Scan for the cell matching the given text and deliver its [x, y] coordinate at center. 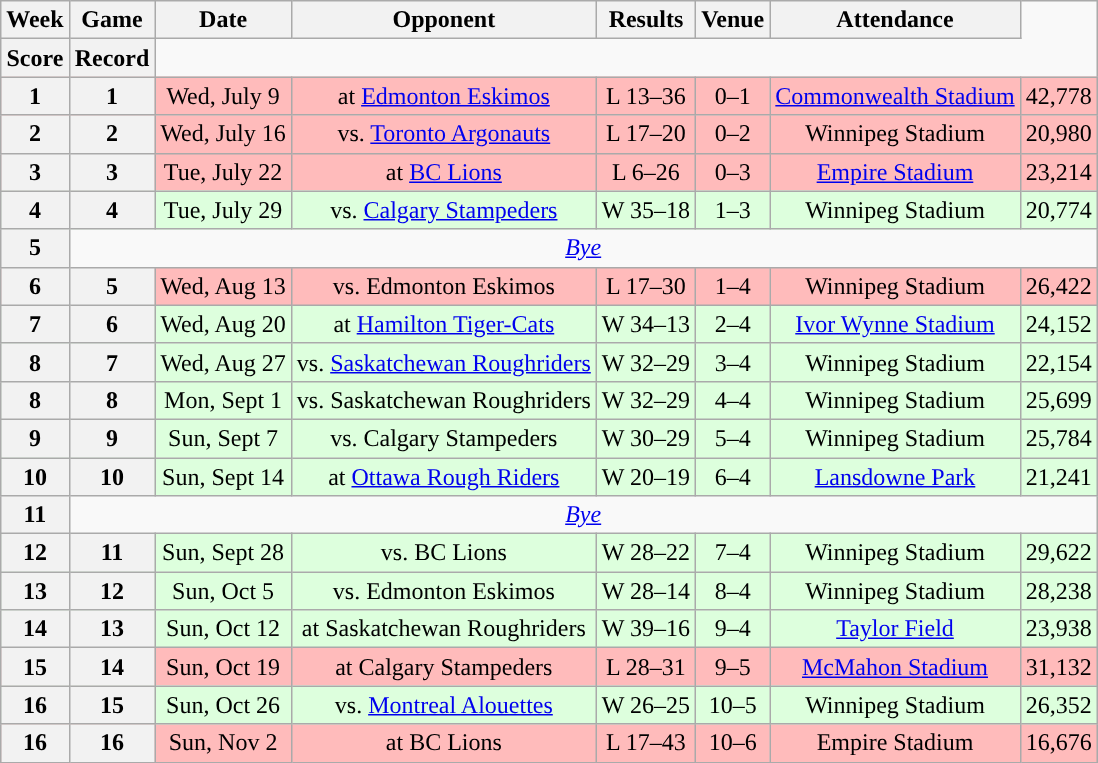
10–6 [733, 743]
8–4 [733, 591]
L 17–30 [646, 286]
Sun, Sept 28 [223, 553]
16,676 [1058, 743]
L 17–43 [646, 743]
Sun, Nov 2 [223, 743]
0–2 [733, 134]
Tue, July 29 [223, 210]
9–5 [733, 667]
0–3 [733, 172]
L 6–26 [646, 172]
Sun, Oct 26 [223, 705]
at Saskatchewan Roughriders [444, 629]
at Calgary Stampeders [444, 667]
at Ottawa Rough Riders [444, 477]
0–1 [733, 96]
20,774 [1058, 210]
Ivor Wynne Stadium [895, 324]
42,778 [1058, 96]
1–3 [733, 210]
at Edmonton Eskimos [444, 96]
Venue [733, 20]
W 28–22 [646, 553]
24,152 [1058, 324]
Score [35, 58]
26,422 [1058, 286]
Sun, Sept 14 [223, 477]
22,154 [1058, 362]
Lansdowne Park [895, 477]
L 17–20 [646, 134]
5–4 [733, 438]
Mon, Sept 1 [223, 400]
25,784 [1058, 438]
Tue, July 22 [223, 172]
Taylor Field [895, 629]
Date [223, 20]
Commonwealth Stadium [895, 96]
Sun, Oct 5 [223, 591]
Attendance [895, 20]
at Hamilton Tiger-Cats [444, 324]
Wed, July 16 [223, 134]
23,214 [1058, 172]
Sun, Oct 19 [223, 667]
L 13–36 [646, 96]
Week [35, 20]
Sun, Oct 12 [223, 629]
6–4 [733, 477]
26,352 [1058, 705]
20,980 [1058, 134]
Record [112, 58]
9–4 [733, 629]
Wed, Aug 13 [223, 286]
23,938 [1058, 629]
Wed, Aug 20 [223, 324]
4–4 [733, 400]
Opponent [444, 20]
W 28–14 [646, 591]
L 28–31 [646, 667]
10–5 [733, 705]
vs. BC Lions [444, 553]
25,699 [1058, 400]
W 20–19 [646, 477]
Wed, July 9 [223, 96]
Results [646, 20]
21,241 [1058, 477]
W 39–16 [646, 629]
29,622 [1058, 553]
W 26–25 [646, 705]
Sun, Sept 7 [223, 438]
7–4 [733, 553]
W 34–13 [646, 324]
W 30–29 [646, 438]
W 35–18 [646, 210]
28,238 [1058, 591]
McMahon Stadium [895, 667]
2–4 [733, 324]
Game [112, 20]
vs. Toronto Argonauts [444, 134]
Wed, Aug 27 [223, 362]
1–4 [733, 286]
3–4 [733, 362]
31,132 [1058, 667]
vs. Montreal Alouettes [444, 705]
